From the cell containing the given text, extract its center point as [X, Y] coordinate. 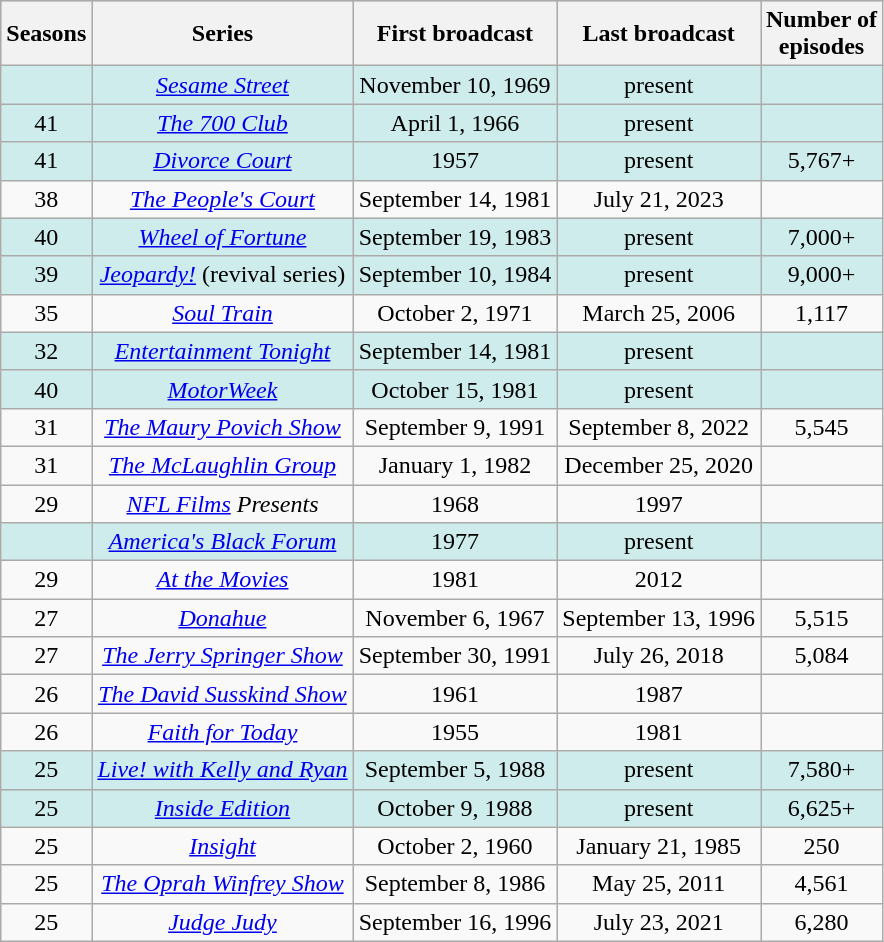
September 10, 1984 [455, 275]
39 [46, 275]
September 16, 1996 [455, 922]
MotorWeek [222, 389]
The People's Court [222, 199]
1968 [455, 503]
October 9, 1988 [455, 808]
Faith for Today [222, 732]
October 15, 1981 [455, 389]
5,767+ [821, 161]
Wheel of Fortune [222, 237]
April 1, 1966 [455, 123]
January 1, 1982 [455, 465]
7,580+ [821, 770]
July 23, 2021 [659, 922]
2012 [659, 580]
Inside Edition [222, 808]
Judge Judy [222, 922]
The Jerry Springer Show [222, 656]
5,545 [821, 427]
The Oprah Winfrey Show [222, 884]
First broadcast [455, 34]
1957 [455, 161]
250 [821, 846]
Series [222, 34]
October 2, 1960 [455, 846]
4,561 [821, 884]
Seasons [46, 34]
Sesame Street [222, 85]
The Maury Povich Show [222, 427]
1955 [455, 732]
1,117 [821, 313]
September 5, 1988 [455, 770]
32 [46, 351]
Entertainment Tonight [222, 351]
November 6, 1967 [455, 618]
September 13, 1996 [659, 618]
1961 [455, 694]
1977 [455, 542]
The David Susskind Show [222, 694]
Number ofepisodes [821, 34]
September 9, 1991 [455, 427]
July 21, 2023 [659, 199]
September 8, 1986 [455, 884]
Soul Train [222, 313]
The McLaughlin Group [222, 465]
9,000+ [821, 275]
Insight [222, 846]
The 700 Club [222, 123]
December 25, 2020 [659, 465]
May 25, 2011 [659, 884]
Live! with Kelly and Ryan [222, 770]
NFL Films Presents [222, 503]
38 [46, 199]
October 2, 1971 [455, 313]
1987 [659, 694]
November 10, 1969 [455, 85]
January 21, 1985 [659, 846]
6,625+ [821, 808]
July 26, 2018 [659, 656]
5,515 [821, 618]
September 30, 1991 [455, 656]
March 25, 2006 [659, 313]
Last broadcast [659, 34]
September 8, 2022 [659, 427]
5,084 [821, 656]
6,280 [821, 922]
7,000+ [821, 237]
35 [46, 313]
September 19, 1983 [455, 237]
Jeopardy! (revival series) [222, 275]
America's Black Forum [222, 542]
At the Movies [222, 580]
1997 [659, 503]
Divorce Court [222, 161]
Donahue [222, 618]
